Scan for the cell matching the given text and deliver its [X, Y] coordinate at center. 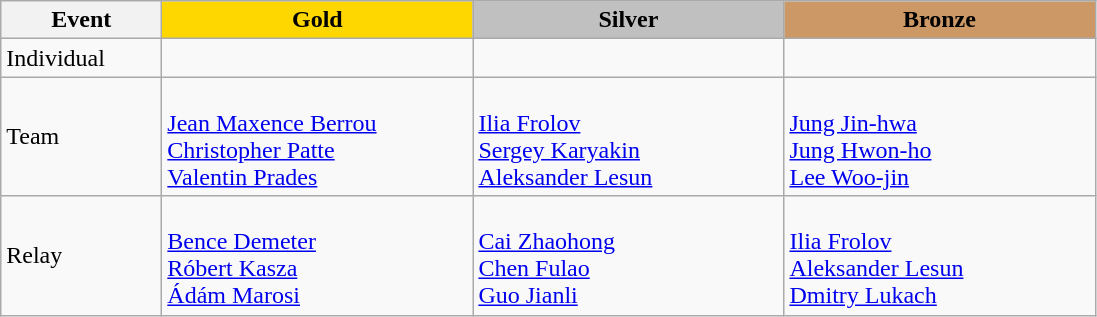
Event [82, 20]
Ilia FrolovSergey KaryakinAleksander Lesun [628, 136]
Jung Jin-hwaJung Hwon-hoLee Woo-jin [940, 136]
Gold [318, 20]
Bence DemeterRóbert KaszaÁdám Marosi [318, 256]
Silver [628, 20]
Individual [82, 58]
Cai ZhaohongChen FulaoGuo Jianli [628, 256]
Relay [82, 256]
Jean Maxence BerrouChristopher PatteValentin Prades [318, 136]
Team [82, 136]
Ilia FrolovAleksander LesunDmitry Lukach [940, 256]
Bronze [940, 20]
